Capture the cell that displays the provided text and extract its (x, y) central coordinate. 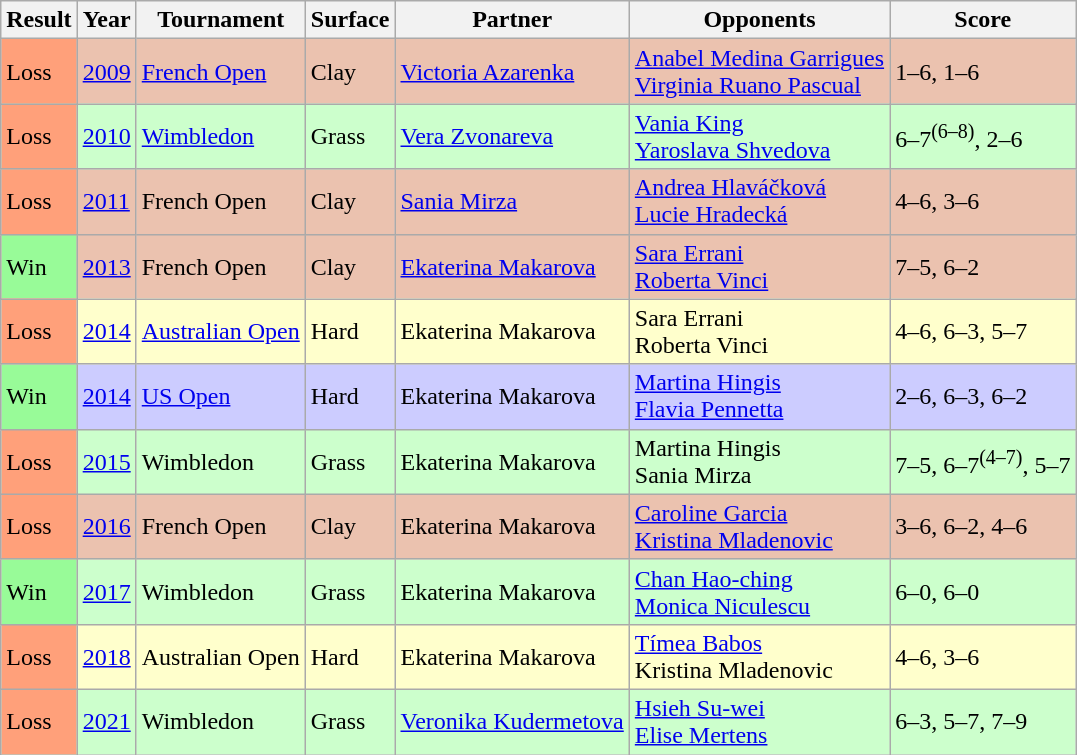
Martina Hingis Sania Mirza (759, 462)
6–0, 6–0 (983, 592)
Vania King Yaroslava Shvedova (759, 136)
2011 (106, 202)
Sania Mirza (512, 202)
2015 (106, 462)
Result (39, 20)
4–6, 6–3, 5–7 (983, 332)
Partner (512, 20)
Vera Zvonareva (512, 136)
2013 (106, 266)
Surface (350, 20)
2018 (106, 656)
7–5, 6–7(4–7), 5–7 (983, 462)
Anabel Medina Garrigues Virginia Ruano Pascual (759, 72)
2021 (106, 722)
2–6, 6–3, 6–2 (983, 396)
Tímea Babos Kristina Mladenovic (759, 656)
2010 (106, 136)
7–5, 6–2 (983, 266)
Year (106, 20)
2017 (106, 592)
Victoria Azarenka (512, 72)
Veronika Kudermetova (512, 722)
Andrea Hlaváčková Lucie Hradecká (759, 202)
1–6, 1–6 (983, 72)
Tournament (220, 20)
Score (983, 20)
2009 (106, 72)
6–3, 5–7, 7–9 (983, 722)
6–7(6–8), 2–6 (983, 136)
Martina Hingis Flavia Pennetta (759, 396)
Opponents (759, 20)
US Open (220, 396)
3–6, 6–2, 4–6 (983, 526)
Chan Hao-ching Monica Niculescu (759, 592)
Caroline Garcia Kristina Mladenovic (759, 526)
2016 (106, 526)
Hsieh Su-wei Elise Mertens (759, 722)
